For the text-containing cell, return its midpoint in (x, y) coordinate format. 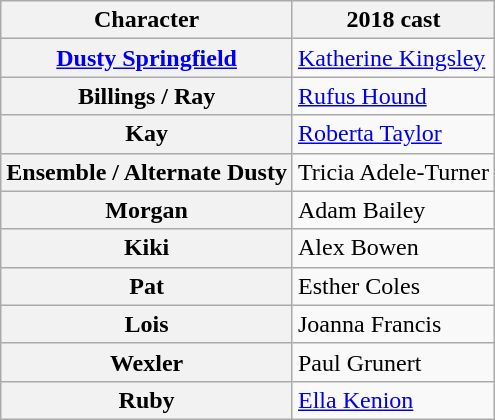
Alex Bowen (393, 248)
Ensemble / Alternate Dusty (147, 172)
Roberta Taylor (393, 134)
Wexler (147, 362)
Adam Bailey (393, 210)
Esther Coles (393, 286)
Paul Grunert (393, 362)
Ruby (147, 400)
Kay (147, 134)
Ella Kenion (393, 400)
Joanna Francis (393, 324)
Dusty Springfield (147, 58)
Tricia Adele-Turner (393, 172)
Character (147, 20)
Katherine Kingsley (393, 58)
Lois (147, 324)
2018 cast (393, 20)
Billings / Ray (147, 96)
Rufus Hound (393, 96)
Kiki (147, 248)
Morgan (147, 210)
Pat (147, 286)
